From the cell containing the given text, extract its center point as (x, y) coordinate. 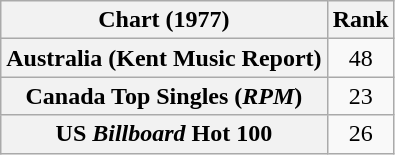
26 (360, 134)
23 (360, 96)
Rank (360, 20)
Australia (Kent Music Report) (164, 58)
Chart (1977) (164, 20)
48 (360, 58)
US Billboard Hot 100 (164, 134)
Canada Top Singles (RPM) (164, 96)
